Locate the cell with the specified text and output its [x, y] center coordinate. 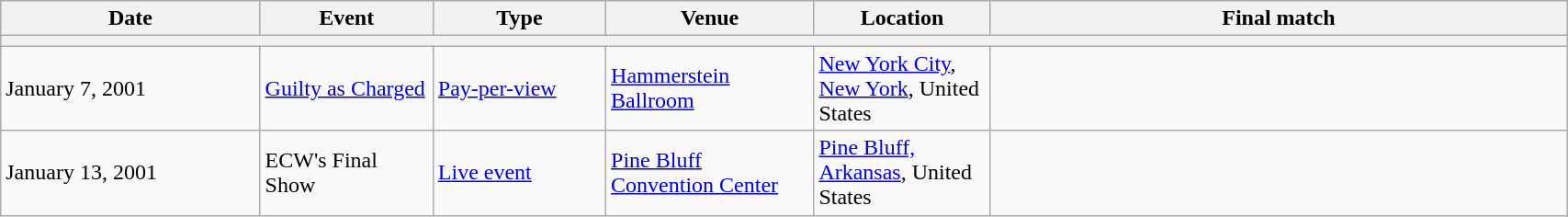
Event [346, 18]
Final match [1279, 18]
Type [519, 18]
Pine Bluff Convention Center [710, 173]
January 13, 2001 [130, 173]
Pine Bluff, Arkansas, United States [902, 173]
Guilty as Charged [346, 88]
Location [902, 18]
Date [130, 18]
Hammerstein Ballroom [710, 88]
Pay-per-view [519, 88]
ECW's Final Show [346, 173]
Live event [519, 173]
New York City, New York, United States [902, 88]
January 7, 2001 [130, 88]
Venue [710, 18]
